Locate the cell with the specified text and output its (x, y) center coordinate. 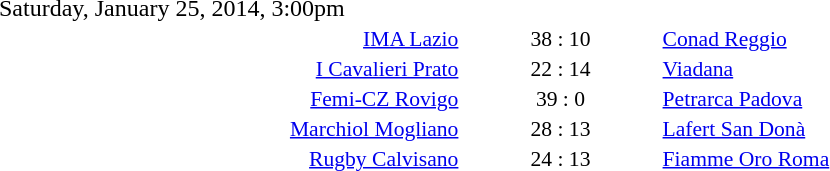
39 : 0 (560, 98)
28 : 13 (560, 128)
38 : 10 (560, 38)
22 : 14 (560, 68)
